Return the [x, y] coordinate for the center point of the cell that contains the specified text.  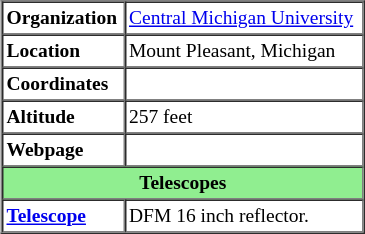
257 feet [244, 116]
Telescopes [183, 182]
DFM 16 inch reflector. [244, 216]
Organization [63, 18]
Telescope [63, 216]
Mount Pleasant, Michigan [244, 50]
Webpage [63, 150]
Altitude [63, 116]
Central Michigan University [244, 18]
Location [63, 50]
Coordinates [63, 84]
